Pinpoint the cell where the given text exists, returning its [x, y] midpoint coordinate. 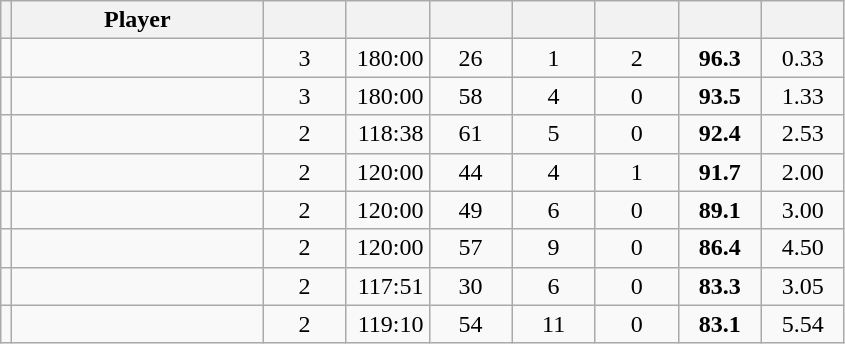
Player [138, 20]
11 [554, 324]
89.1 [720, 210]
9 [554, 248]
92.4 [720, 134]
2.00 [802, 172]
117:51 [388, 286]
5 [554, 134]
91.7 [720, 172]
49 [470, 210]
44 [470, 172]
30 [470, 286]
61 [470, 134]
83.1 [720, 324]
2.53 [802, 134]
3.00 [802, 210]
4.50 [802, 248]
26 [470, 58]
96.3 [720, 58]
3.05 [802, 286]
93.5 [720, 96]
86.4 [720, 248]
83.3 [720, 286]
1.33 [802, 96]
5.54 [802, 324]
118:38 [388, 134]
0.33 [802, 58]
57 [470, 248]
54 [470, 324]
58 [470, 96]
119:10 [388, 324]
